Scan for the cell matching the given text and deliver its [x, y] coordinate at center. 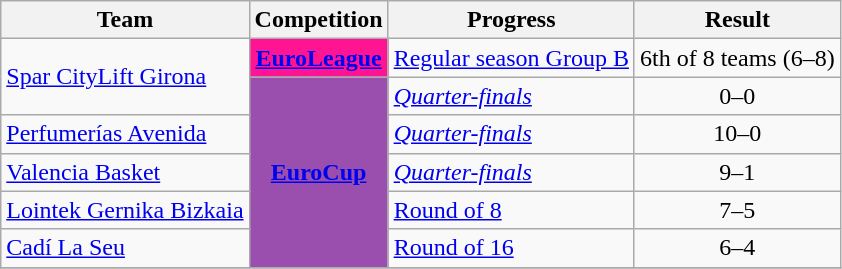
Round of 16 [511, 248]
9–1 [737, 172]
Round of 8 [511, 210]
Cadí La Seu [125, 248]
Regular season Group B [511, 58]
EuroCup [318, 172]
Team [125, 20]
EuroLeague [318, 58]
Lointek Gernika Bizkaia [125, 210]
Spar CityLift Girona [125, 77]
7–5 [737, 210]
Valencia Basket [125, 172]
Result [737, 20]
Competition [318, 20]
6–4 [737, 248]
Perfumerías Avenida [125, 134]
Progress [511, 20]
0–0 [737, 96]
10–0 [737, 134]
6th of 8 teams (6–8) [737, 58]
